Scan for the cell matching the given text and deliver its [X, Y] coordinate at center. 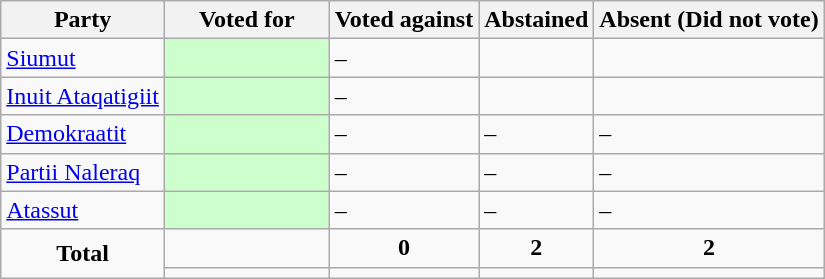
Total [83, 254]
Inuit Ataqatigiit [83, 96]
Party [83, 20]
Absent (Did not vote) [709, 20]
Voted for [246, 20]
Atassut [83, 210]
Siumut [83, 58]
Partii Naleraq [83, 172]
Abstained [536, 20]
0 [404, 248]
Voted against [404, 20]
Demokraatit [83, 134]
